Extract the [x, y] coordinate from the center of the cell holding the provided text.  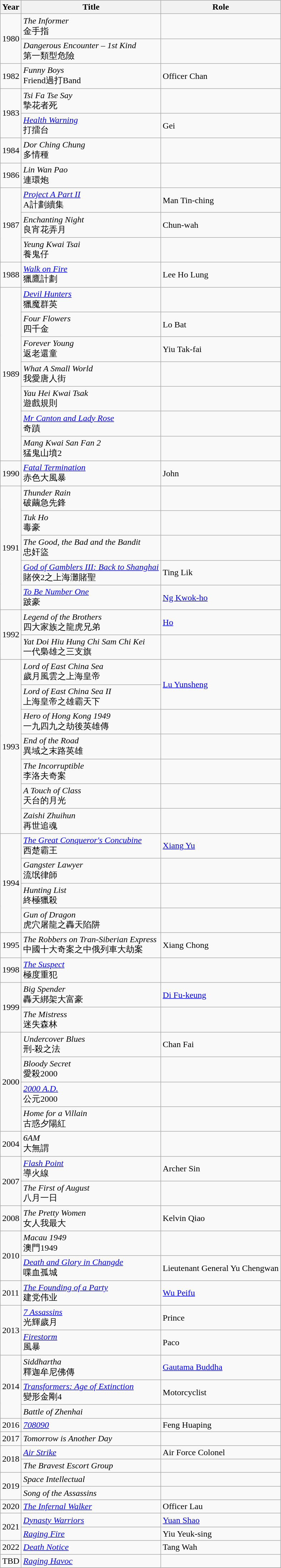
Funny BoysFriend過打Band [91, 76]
Gangster Lawyer流氓律師 [91, 871]
Fatal Termination赤色大風暴 [91, 473]
Prince [221, 1318]
End of the Road異域之末路英雄 [91, 747]
1992 [11, 635]
1982 [11, 76]
Firestorm風暴 [91, 1343]
What A Small World我愛唐人街 [91, 374]
Gei [221, 126]
Gun of Dragon虎穴屠龍之轟天陷阱 [91, 920]
2020 [11, 1507]
The Informer金手指 [91, 26]
Song of the Assassins [91, 1493]
John [221, 473]
6AM大無謂 [91, 1144]
Chan Fai [221, 1045]
Raging Fire [91, 1534]
2017 [11, 1438]
The Good, the Bad and the Bandit忠奸盜 [91, 548]
The Incorruptible李洛夫奇案 [91, 772]
Legend of the Brothers四大家族之龍虎兄弟 [91, 622]
The Pretty Women女人我最大 [91, 1218]
Title [91, 7]
Officer Lau [221, 1507]
Yau Hei Kwai Tsak遊戲規則 [91, 399]
708090 [91, 1425]
2007 [11, 1181]
1986 [11, 175]
Four Flowers四千金 [91, 325]
2018 [11, 1459]
Lo Bat [221, 325]
Forever Young返老還童 [91, 349]
Tang Wah [221, 1547]
Zaishi Zhuihun再世追魂 [91, 821]
Man Tin-ching [221, 200]
Paco [221, 1343]
Officer Chan [221, 76]
Yeung Kwai Tsai養鬼仔 [91, 250]
Mr Canton and Lady Rose奇蹟 [91, 424]
2011 [11, 1293]
The Suspect極度重犯 [91, 970]
Hunting List終極獵殺 [91, 896]
Ting Lik [221, 573]
Transformers: Age of Extinction變形金剛4 [91, 1392]
1984 [11, 151]
Motorcyclist [221, 1392]
Walk on Fire獵鷹計劃 [91, 275]
Tuk Ho毒豪 [91, 523]
Gautama Buddha [221, 1367]
The Mistress迷失森林 [91, 1020]
1999 [11, 1007]
Lord of East China Sea II上海皇帝之雄霸天下 [91, 697]
Chun-wah [221, 225]
A Touch of Class天台的月光 [91, 796]
Di Fu-keung [221, 995]
1990 [11, 473]
Death Notice [91, 1547]
2016 [11, 1425]
Dangerous Encounter – 1st Kind第一類型危險 [91, 51]
1989 [11, 374]
Air Force Colonel [221, 1452]
Lieutenant General Yu Chengwan [221, 1268]
Lin Wan Pao連環炮 [91, 175]
1991 [11, 548]
Bloody Secret愛殺2000 [91, 1069]
1988 [11, 275]
Health Warning打擂台 [91, 126]
1995 [11, 945]
Yuan Shao [221, 1520]
Tomorrow is Another Day [91, 1438]
Xiang Chong [221, 945]
2014 [11, 1387]
Role [221, 7]
Big Spender轟天綁架大富豪 [91, 995]
Dor Ching Chung多情種 [91, 151]
The First of August八月一日 [91, 1193]
Xiang Yu [221, 846]
2000 [11, 1082]
Tsi Fa Tse Say摯花者死 [91, 101]
1993 [11, 746]
Lee Ho Lung [221, 275]
Lu Yunsheng [221, 684]
2013 [11, 1330]
2021 [11, 1527]
Year [11, 7]
1980 [11, 39]
God of Gamblers III: Back to Shanghai賭俠2之上海灘賭聖 [91, 573]
1983 [11, 114]
Devil Hunters獵魔群英 [91, 300]
2000 A.D.公元2000 [91, 1094]
To Be Number One跛豪 [91, 598]
The Infernal Walker [91, 1507]
Kelvin Qiao [221, 1218]
Yiu Yeuk-sing [221, 1534]
Enchanting Night良宵花弄月 [91, 225]
Lord of East China Sea歲月風雲之上海皇帝 [91, 672]
The Founding of a Party建党伟业 [91, 1293]
7 Assassins光輝歲月 [91, 1318]
The Bravest Escort Group [91, 1466]
2004 [11, 1144]
Hero of Hong Kong 1949一九四九之劫後英雄傳 [91, 722]
Wu Peifu [221, 1293]
Home for a Villain古惑夕陽紅 [91, 1119]
2022 [11, 1547]
The Robbers on Tran-Siberian Express中國十大奇案之中俄列車大劫案 [91, 945]
Dynasty Warriors [91, 1520]
Air Strike [91, 1452]
Siddhartha釋迦牟尼佛傳 [91, 1367]
The Great Conqueror's Concubine西楚霸王 [91, 846]
Raging Havoc [91, 1561]
Archer Sin [221, 1169]
Mang Kwai San Fan 2猛鬼山墳2 [91, 448]
TBD [11, 1561]
Thunder Rain破繭急先鋒 [91, 498]
2019 [11, 1486]
Project A Part IIA計劃續集 [91, 200]
2008 [11, 1218]
Ho [221, 622]
Yat Doi Hiu Hung Chi Sam Chi Kei一代梟雄之三支旗 [91, 647]
Undercover Blues刑-殺之法 [91, 1045]
Space Intellectual [91, 1479]
Death and Glory in Changde喋血孤城 [91, 1268]
1994 [11, 883]
1987 [11, 225]
1998 [11, 970]
Flash Point導火線 [91, 1169]
Ng Kwok-ho [221, 598]
Battle of Zhenhai [91, 1411]
2010 [11, 1255]
Yiu Tak-fai [221, 349]
Macau 1949澳門1949 [91, 1243]
Feng Huaping [221, 1425]
